Capture the cell that displays the provided text and extract its [x, y] central coordinate. 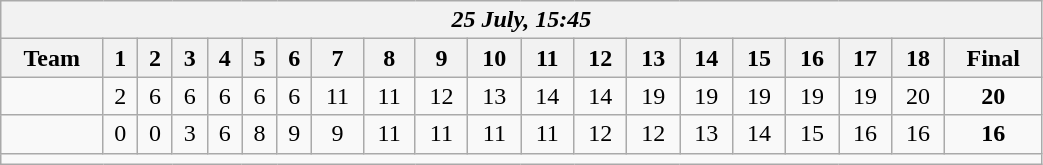
4 [224, 58]
25 July, 15:45 [522, 20]
7 [338, 58]
Final [993, 58]
Team [52, 58]
17 [864, 58]
18 [918, 58]
5 [260, 58]
10 [494, 58]
1 [120, 58]
